Locate the cell with the specified text and output its [x, y] center coordinate. 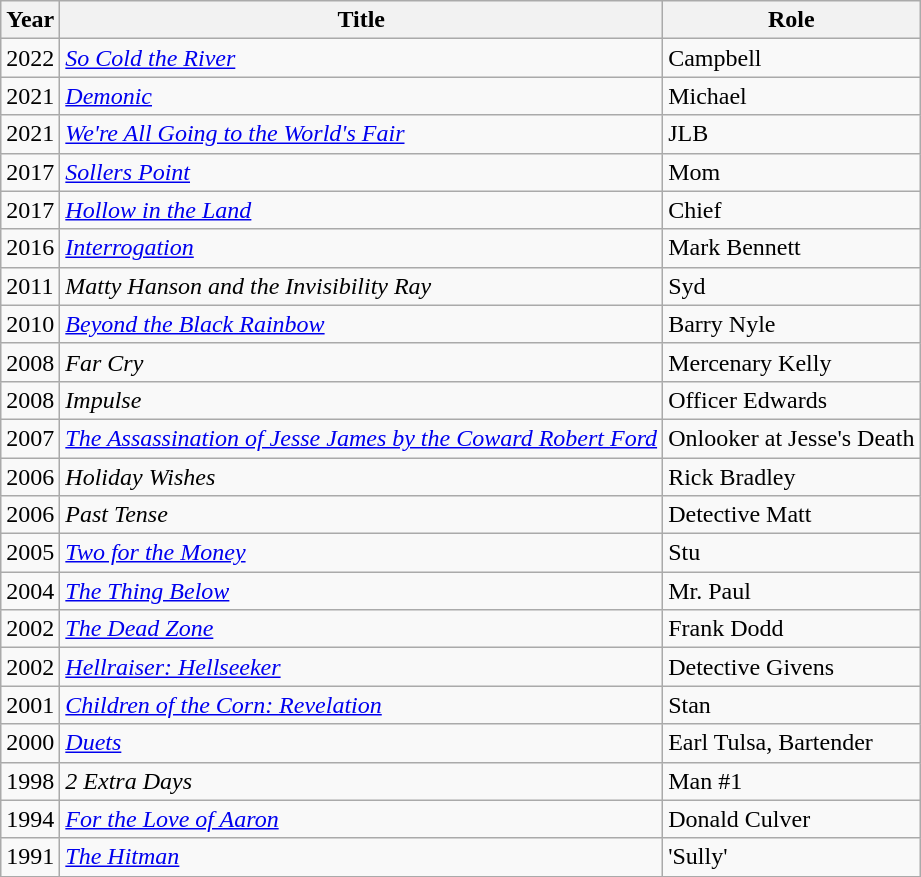
'Sully' [792, 857]
Impulse [362, 400]
Demonic [362, 96]
The Dead Zone [362, 629]
The Thing Below [362, 591]
Matty Hanson and the Invisibility Ray [362, 286]
Children of the Corn: Revelation [362, 705]
Rick Bradley [792, 477]
The Assassination of Jesse James by the Coward Robert Ford [362, 438]
Mark Bennett [792, 248]
Mr. Paul [792, 591]
1998 [30, 781]
JLB [792, 134]
Duets [362, 743]
Hellraiser: Hellseeker [362, 667]
Interrogation [362, 248]
Michael [792, 96]
2010 [30, 324]
2022 [30, 58]
2005 [30, 553]
1994 [30, 819]
2004 [30, 591]
So Cold the River [362, 58]
Earl Tulsa, Bartender [792, 743]
Stan [792, 705]
2016 [30, 248]
Mercenary Kelly [792, 362]
Beyond the Black Rainbow [362, 324]
Stu [792, 553]
Past Tense [362, 515]
1991 [30, 857]
2 Extra Days [362, 781]
Detective Givens [792, 667]
Onlooker at Jesse's Death [792, 438]
Sollers Point [362, 172]
Two for the Money [362, 553]
Campbell [792, 58]
Year [30, 20]
Chief [792, 210]
Barry Nyle [792, 324]
Syd [792, 286]
2007 [30, 438]
2011 [30, 286]
Title [362, 20]
Far Cry [362, 362]
For the Love of Aaron [362, 819]
Detective Matt [792, 515]
Holiday Wishes [362, 477]
Hollow in the Land [362, 210]
Donald Culver [792, 819]
Mom [792, 172]
Man #1 [792, 781]
Role [792, 20]
We're All Going to the World's Fair [362, 134]
Officer Edwards [792, 400]
The Hitman [362, 857]
2000 [30, 743]
2001 [30, 705]
Frank Dodd [792, 629]
